Find where the given text appears and provide that cell's center as (X, Y) coordinate. 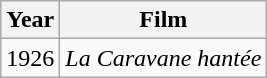
La Caravane hantée (164, 58)
Year (30, 20)
1926 (30, 58)
Film (164, 20)
